Provide the [X, Y] coordinate of the cell's center where the given text is located.  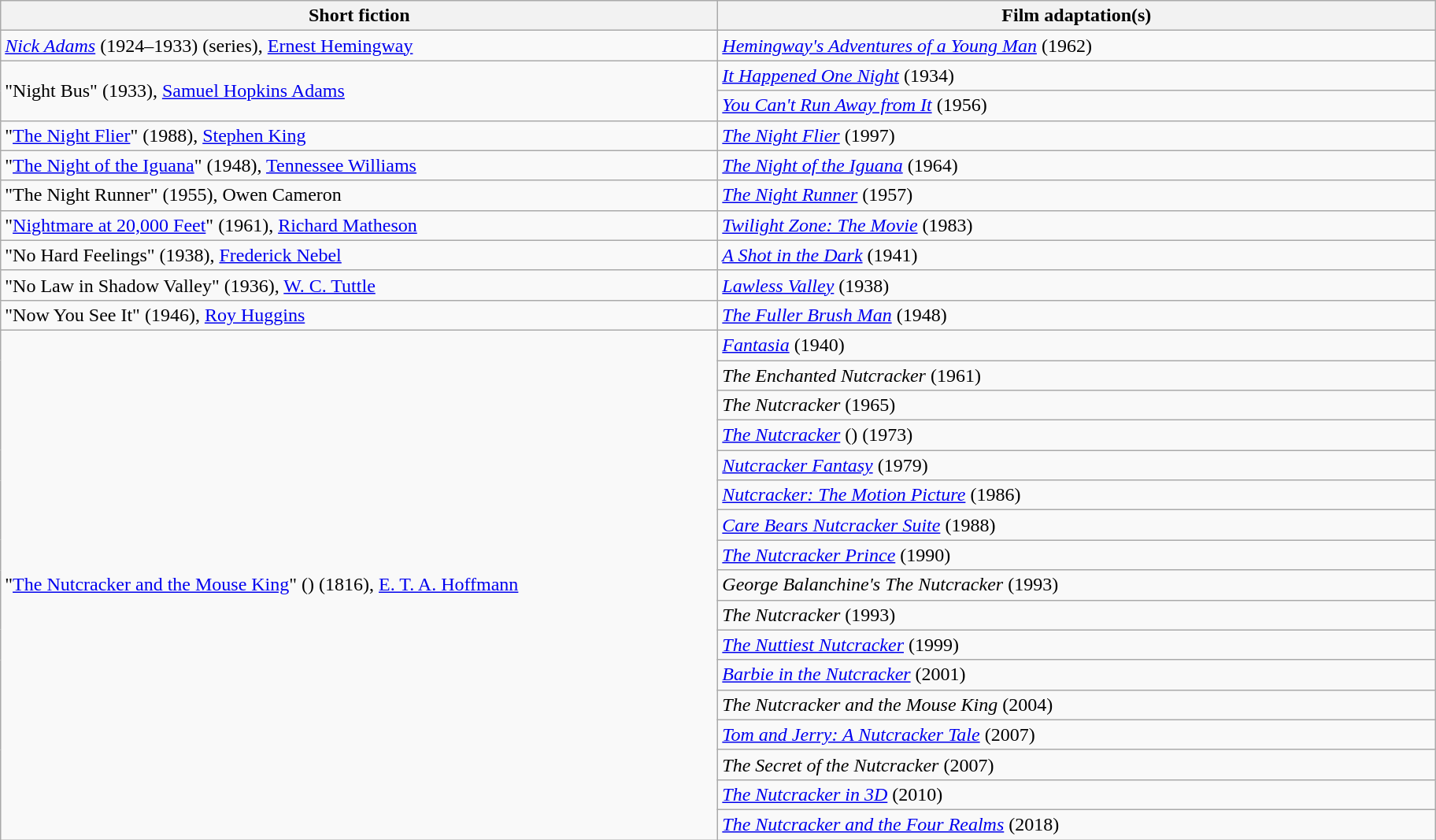
A Shot in the Dark (1941) [1077, 255]
The Nutcracker () (1973) [1077, 435]
It Happened One Night (1934) [1077, 76]
Barbie in the Nutcracker (2001) [1077, 675]
Twilight Zone: The Movie (1983) [1077, 225]
"Night Bus" (1933), Samuel Hopkins Adams [359, 91]
The Nutcracker (1965) [1077, 405]
The Nutcracker and the Mouse King (2004) [1077, 705]
"The Night Flier" (1988), Stephen King [359, 135]
Short fiction [359, 16]
"The Night of the Iguana" (1948), Tennessee Williams [359, 165]
Care Bears Nutcracker Suite (1988) [1077, 525]
George Balanchine's The Nutcracker (1993) [1077, 585]
The Night Runner (1957) [1077, 195]
The Night of the Iguana (1964) [1077, 165]
"Now You See It" (1946), Roy Huggins [359, 315]
The Nutcracker (1993) [1077, 615]
The Enchanted Nutcracker (1961) [1077, 376]
The Nuttiest Nutcracker (1999) [1077, 645]
The Nutcracker and the Four Realms (2018) [1077, 824]
"No Law in Shadow Valley" (1936), W. C. Tuttle [359, 285]
Tom and Jerry: A Nutcracker Tale (2007) [1077, 735]
"Nightmare at 20,000 Feet" (1961), Richard Matheson [359, 225]
"No Hard Feelings" (1938), Frederick Nebel [359, 255]
The Secret of the Nutcracker (2007) [1077, 764]
Nick Adams (1924–1933) (series), Ernest Hemingway [359, 46]
"The Night Runner" (1955), Owen Cameron [359, 195]
Lawless Valley (1938) [1077, 285]
Fantasia (1940) [1077, 345]
The Nutcracker Prince (1990) [1077, 555]
Film adaptation(s) [1077, 16]
"The Nutcracker and the Mouse King" () (1816), E. T. A. Hoffmann [359, 584]
Nutcracker: The Motion Picture (1986) [1077, 495]
The Night Flier (1997) [1077, 135]
You Can't Run Away from It (1956) [1077, 105]
The Fuller Brush Man (1948) [1077, 315]
Hemingway's Adventures of a Young Man (1962) [1077, 46]
The Nutcracker in 3D (2010) [1077, 794]
Nutcracker Fantasy (1979) [1077, 465]
